Detect which cell encompasses the target text, then output its (X, Y) center coordinate. 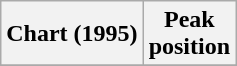
Chart (1995) (72, 34)
Peakposition (189, 34)
